Return [X, Y] of the center of cell containing provided text 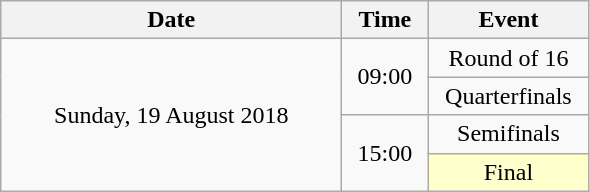
Event [508, 20]
Date [172, 20]
Round of 16 [508, 58]
15:00 [385, 153]
Semifinals [508, 134]
Sunday, 19 August 2018 [172, 115]
Quarterfinals [508, 96]
Final [508, 172]
09:00 [385, 77]
Time [385, 20]
